From the cell containing the given text, extract its center point as (x, y) coordinate. 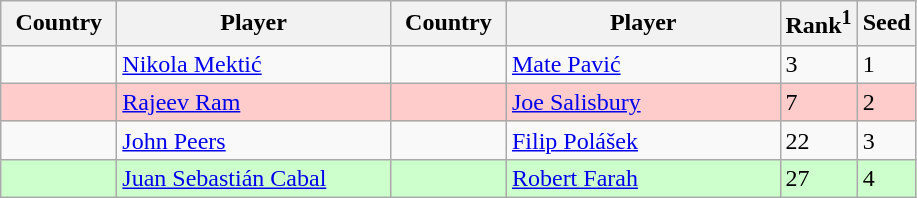
4 (886, 178)
1 (886, 64)
2 (886, 102)
John Peers (254, 140)
7 (818, 102)
Filip Polášek (643, 140)
Seed (886, 24)
22 (818, 140)
Joe Salisbury (643, 102)
Rank1 (818, 24)
Juan Sebastián Cabal (254, 178)
Robert Farah (643, 178)
Mate Pavić (643, 64)
27 (818, 178)
Nikola Mektić (254, 64)
Rajeev Ram (254, 102)
